Output the [x, y] coordinate of the center of the cell containing the given text.  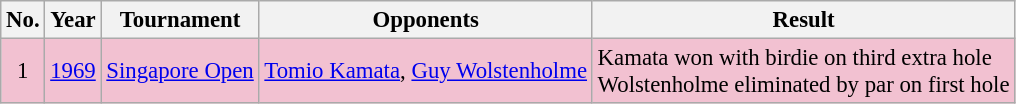
1 [23, 72]
Kamata won with birdie on third extra holeWolstenholme eliminated by par on first hole [804, 72]
Opponents [426, 20]
Result [804, 20]
No. [23, 20]
Tournament [180, 20]
1969 [73, 72]
Year [73, 20]
Tomio Kamata, Guy Wolstenholme [426, 72]
Singapore Open [180, 72]
